Determine the [x, y] coordinate at the center of the cell enclosing the given text.  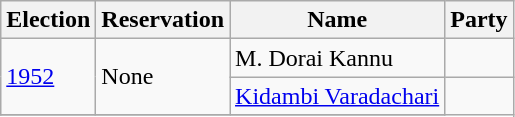
Reservation [163, 20]
Kidambi Varadachari [338, 96]
1952 [48, 77]
M. Dorai Kannu [338, 58]
Name [338, 20]
Party [479, 20]
None [163, 77]
Election [48, 20]
